Search for the cell housing the specified text and yield its [X, Y] center coordinate. 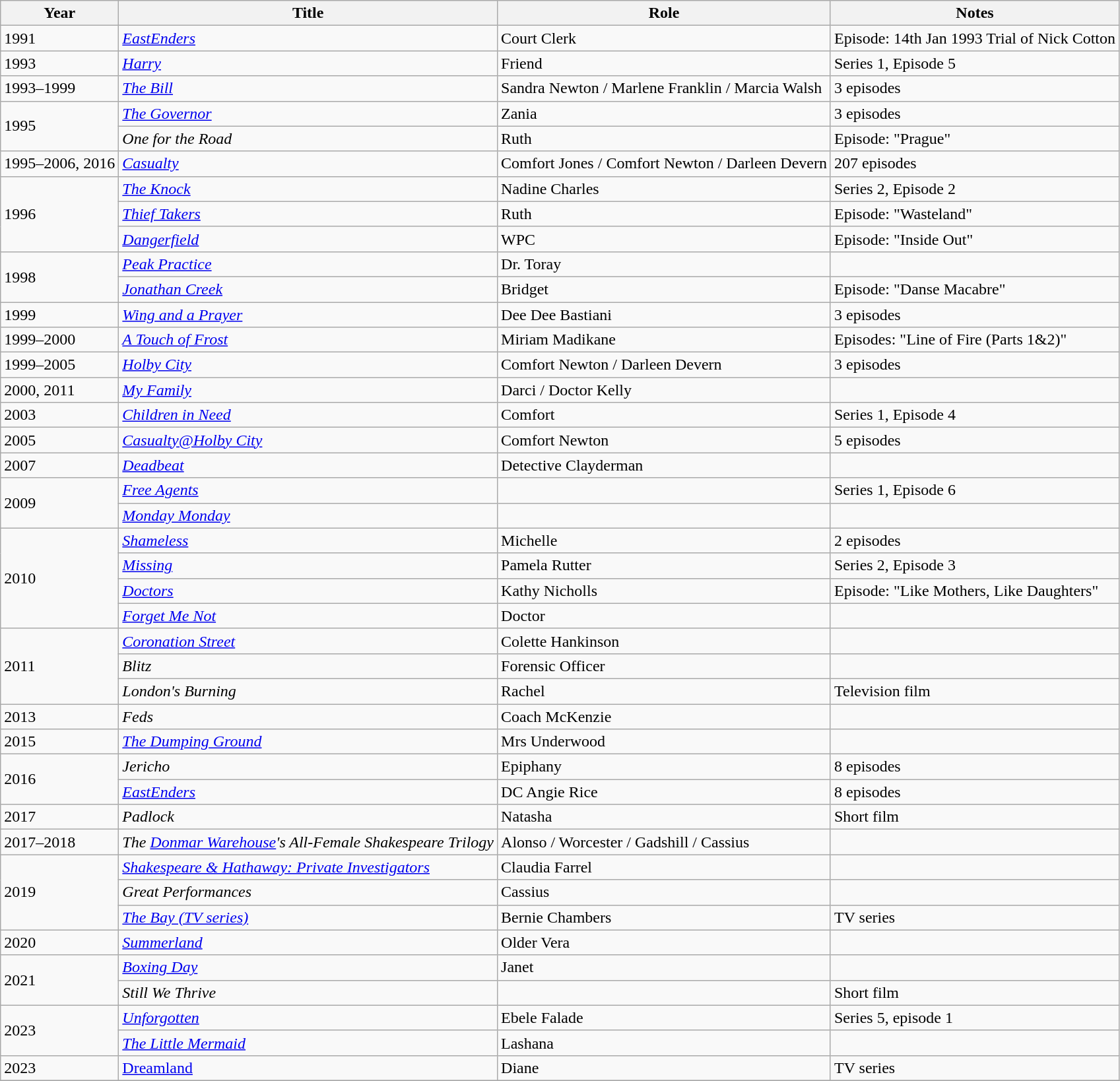
1991 [59, 38]
Colette Hankinson [664, 641]
Friend [664, 63]
The Donmar Warehouse's All-Female Shakespeare Trilogy [308, 842]
Sandra Newton / Marlene Franklin / Marcia Walsh [664, 88]
Comfort Jones / Comfort Newton / Darleen Devern [664, 164]
Bridget [664, 289]
The Dumping Ground [308, 742]
Shakespeare & Hathaway: Private Investigators [308, 867]
Doctor [664, 616]
Missing [308, 566]
Episode: "Prague" [974, 139]
2016 [59, 779]
Notes [974, 13]
Casualty [308, 164]
1993–1999 [59, 88]
Blitz [308, 666]
Casualty@Holby City [308, 440]
The Bay (TV series) [308, 917]
The Knock [308, 189]
Series 1, Episode 6 [974, 490]
The Governor [308, 114]
Free Agents [308, 490]
The Bill [308, 88]
2011 [59, 666]
Peak Practice [308, 264]
Episode: "Danse Macabre" [974, 289]
Epiphany [664, 767]
The Little Mermaid [308, 1043]
Comfort Newton [664, 440]
Deadbeat [308, 465]
Episode: "Like Mothers, Like Daughters" [974, 591]
Shameless [308, 540]
Dr. Toray [664, 264]
2 episodes [974, 540]
WPC [664, 239]
Doctors [308, 591]
1995 [59, 126]
Jonathan Creek [308, 289]
207 episodes [974, 164]
Great Performances [308, 892]
Michelle [664, 540]
1995–2006, 2016 [59, 164]
Thief Takers [308, 214]
2013 [59, 716]
Miriam Madikane [664, 340]
Comfort [664, 415]
Forget Me Not [308, 616]
My Family [308, 390]
1996 [59, 214]
Role [664, 13]
Holby City [308, 365]
Court Clerk [664, 38]
Boxing Day [308, 967]
Ebele Falade [664, 1018]
2003 [59, 415]
2005 [59, 440]
Series 1, Episode 5 [974, 63]
2021 [59, 980]
Padlock [308, 817]
Nadine Charles [664, 189]
5 episodes [974, 440]
Comfort Newton / Darleen Devern [664, 365]
2020 [59, 942]
Darci / Doctor Kelly [664, 390]
Janet [664, 967]
Lashana [664, 1043]
Dangerfield [308, 239]
Title [308, 13]
Rachel [664, 691]
Episode: 14th Jan 1993 Trial of Nick Cotton [974, 38]
Television film [974, 691]
Series 2, Episode 3 [974, 566]
2009 [59, 503]
2007 [59, 465]
Zania [664, 114]
Kathy Nicholls [664, 591]
Dee Dee Bastiani [664, 315]
2000, 2011 [59, 390]
1998 [59, 277]
Series 2, Episode 2 [974, 189]
Summerland [308, 942]
2019 [59, 892]
2010 [59, 578]
1993 [59, 63]
2015 [59, 742]
Older Vera [664, 942]
Natasha [664, 817]
Year [59, 13]
Mrs Underwood [664, 742]
Harry [308, 63]
Still We Thrive [308, 993]
Jericho [308, 767]
Series 1, Episode 4 [974, 415]
London's Burning [308, 691]
Pamela Rutter [664, 566]
Episode: "Inside Out" [974, 239]
Diane [664, 1068]
Coach McKenzie [664, 716]
Claudia Farrel [664, 867]
1999–2000 [59, 340]
DC Angie Rice [664, 792]
Bernie Chambers [664, 917]
Unforgotten [308, 1018]
Episode: "Wasteland" [974, 214]
Episodes: "Line of Fire (Parts 1&2)" [974, 340]
2017 [59, 817]
Monday Monday [308, 515]
Cassius [664, 892]
Feds [308, 716]
Detective Clayderman [664, 465]
One for the Road [308, 139]
Coronation Street [308, 641]
1999–2005 [59, 365]
A Touch of Frost [308, 340]
Wing and a Prayer [308, 315]
Dreamland [308, 1068]
2017–2018 [59, 842]
Children in Need [308, 415]
Alonso / Worcester / Gadshill / Cassius [664, 842]
Forensic Officer [664, 666]
Series 5, episode 1 [974, 1018]
1999 [59, 315]
